Scan for the cell matching the given text and deliver its (X, Y) coordinate at center. 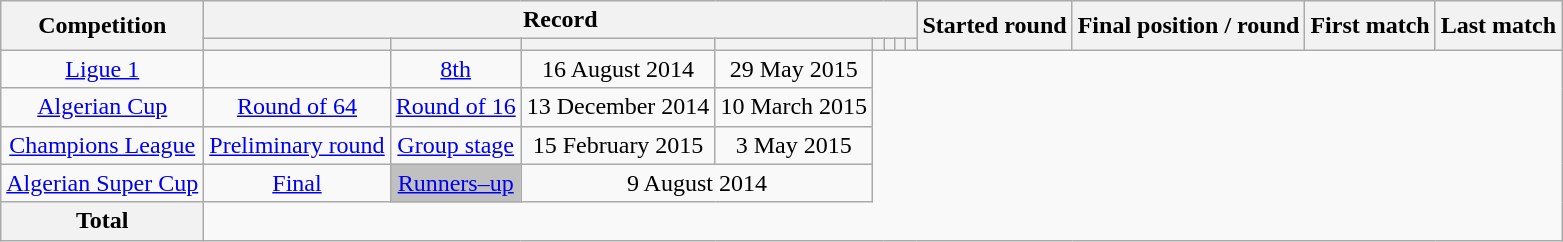
Total (102, 221)
Final position / round (1188, 26)
Champions League (102, 145)
Started round (994, 26)
Preliminary round (297, 145)
Final (297, 183)
3 May 2015 (794, 145)
Round of 16 (456, 107)
29 May 2015 (794, 69)
Round of 64 (297, 107)
Record (560, 20)
Ligue 1 (102, 69)
First match (1370, 26)
Algerian Super Cup (102, 183)
16 August 2014 (618, 69)
15 February 2015 (618, 145)
8th (456, 69)
9 August 2014 (696, 183)
10 March 2015 (794, 107)
Last match (1498, 26)
Competition (102, 26)
13 December 2014 (618, 107)
Runners–up (456, 183)
Algerian Cup (102, 107)
Group stage (456, 145)
